Return the [x, y] coordinate for the center point of the cell that contains the specified text.  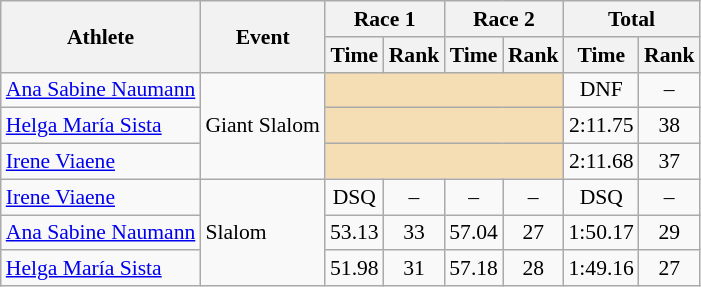
1:49.16 [600, 269]
33 [414, 233]
2:11.75 [600, 126]
2:11.68 [600, 162]
29 [670, 233]
57.18 [474, 269]
57.04 [474, 233]
31 [414, 269]
DNF [600, 90]
Event [262, 36]
28 [534, 269]
38 [670, 126]
53.13 [354, 233]
Race 1 [384, 19]
Giant Slalom [262, 126]
51.98 [354, 269]
37 [670, 162]
Race 2 [504, 19]
Slalom [262, 232]
Total [631, 19]
Athlete [101, 36]
1:50.17 [600, 233]
